From the cell containing the given text, extract its center point as (x, y) coordinate. 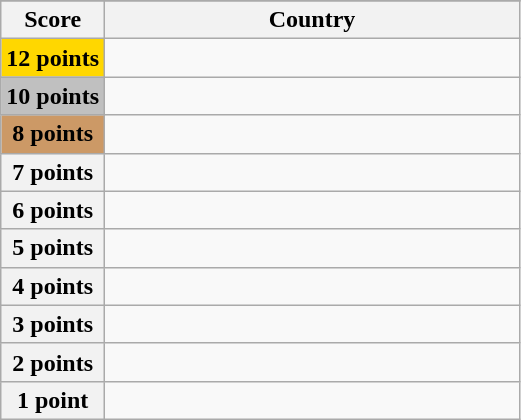
8 points (53, 134)
3 points (53, 324)
4 points (53, 286)
5 points (53, 248)
12 points (53, 58)
1 point (53, 400)
2 points (53, 362)
10 points (53, 96)
Score (53, 20)
Country (312, 20)
6 points (53, 210)
7 points (53, 172)
